Return (X, Y) of the center of cell containing provided text 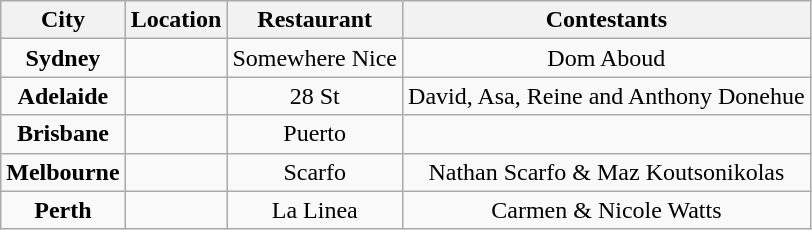
David, Asa, Reine and Anthony Donehue (607, 96)
Perth (63, 210)
Melbourne (63, 172)
28 St (315, 96)
Restaurant (315, 20)
La Linea (315, 210)
Carmen & Nicole Watts (607, 210)
Scarfo (315, 172)
Dom Aboud (607, 58)
Somewhere Nice (315, 58)
Adelaide (63, 96)
Sydney (63, 58)
Brisbane (63, 134)
Nathan Scarfo & Maz Koutsonikolas (607, 172)
City (63, 20)
Puerto (315, 134)
Contestants (607, 20)
Location (176, 20)
